From the cell containing the given text, extract its center point as [x, y] coordinate. 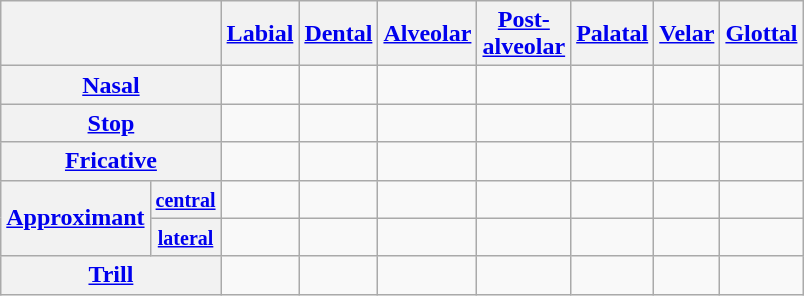
Nasal [111, 85]
Fricative [111, 161]
Post-alveolar [524, 34]
Approximant [76, 218]
lateral [186, 237]
Stop [111, 123]
Velar [687, 34]
central [186, 199]
Glottal [762, 34]
Labial [260, 34]
Dental [338, 34]
Trill [111, 275]
Palatal [612, 34]
Alveolar [428, 34]
